For the text-containing cell, return its midpoint in [x, y] coordinate format. 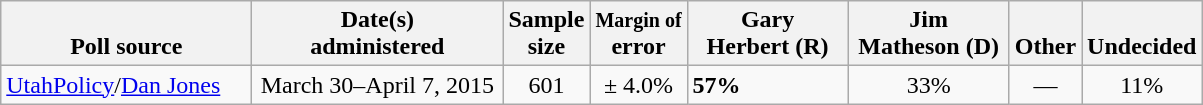
Margin oferror [638, 34]
33% [928, 85]
601 [546, 85]
Undecided [1142, 34]
Poll source [126, 34]
March 30–April 7, 2015 [378, 85]
Other [1045, 34]
Date(s)administered [378, 34]
JimMatheson (D) [928, 34]
57% [768, 85]
Samplesize [546, 34]
— [1045, 85]
GaryHerbert (R) [768, 34]
± 4.0% [638, 85]
11% [1142, 85]
UtahPolicy/Dan Jones [126, 85]
